Search for the cell housing the specified text and yield its (x, y) center coordinate. 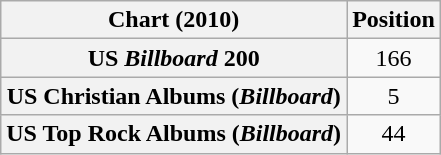
Chart (2010) (174, 20)
44 (394, 134)
166 (394, 58)
5 (394, 96)
US Christian Albums (Billboard) (174, 96)
US Billboard 200 (174, 58)
Position (394, 20)
US Top Rock Albums (Billboard) (174, 134)
